Provide the [X, Y] coordinate of the cell's center where the given text is located.  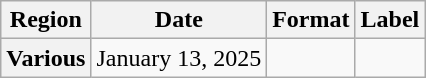
Format [311, 20]
Various [46, 58]
Date [179, 20]
Label [390, 20]
January 13, 2025 [179, 58]
Region [46, 20]
